For the text-containing cell, return its midpoint in (X, Y) coordinate format. 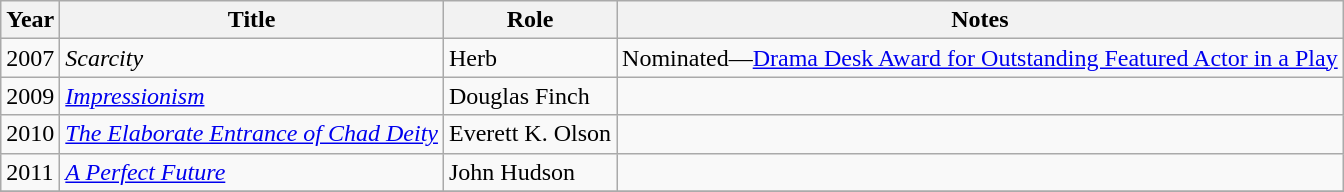
Notes (980, 20)
Role (530, 20)
Scarcity (252, 58)
Title (252, 20)
2011 (30, 172)
The Elaborate Entrance of Chad Deity (252, 134)
John Hudson (530, 172)
Everett K. Olson (530, 134)
A Perfect Future (252, 172)
Year (30, 20)
2009 (30, 96)
Douglas Finch (530, 96)
Herb (530, 58)
2007 (30, 58)
2010 (30, 134)
Impressionism (252, 96)
Nominated—Drama Desk Award for Outstanding Featured Actor in a Play (980, 58)
